Output the (x, y) coordinate of the center of the cell containing the given text.  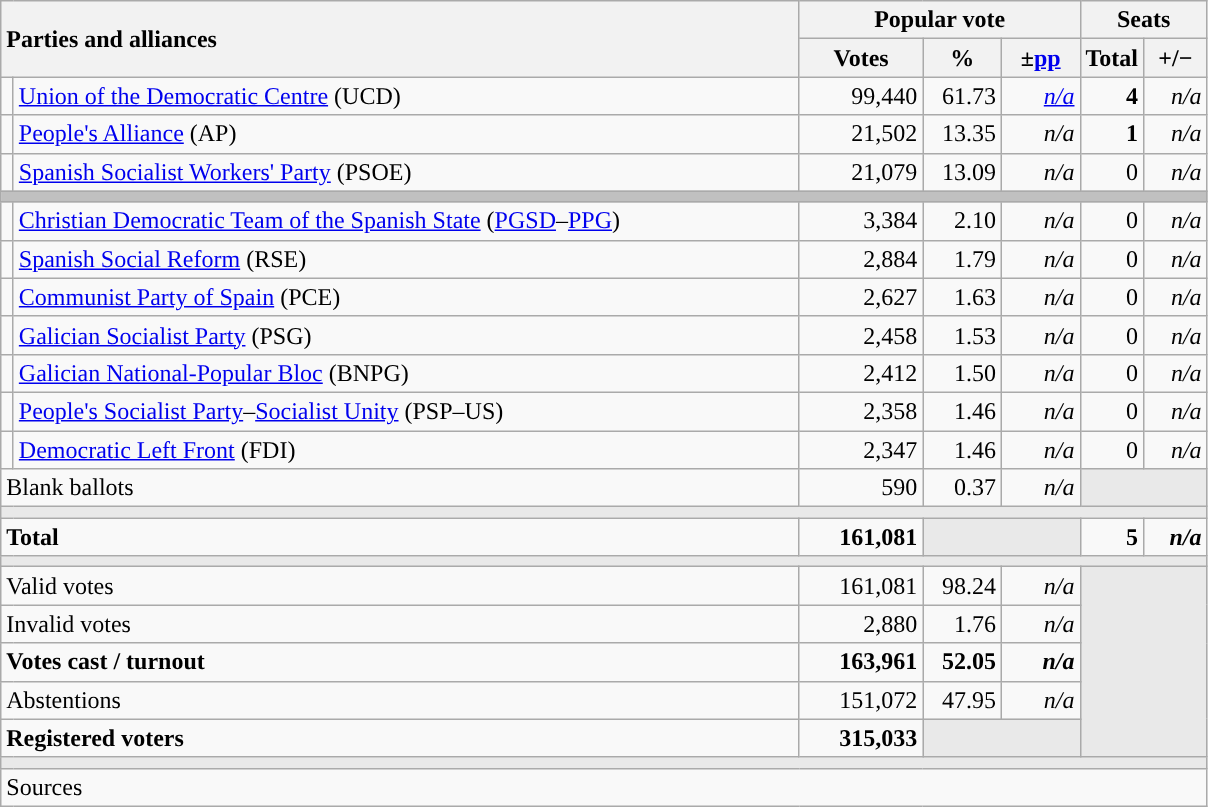
2,458 (861, 335)
+/− (1176, 58)
1.53 (962, 335)
Popular vote (940, 20)
13.35 (962, 134)
2,412 (861, 373)
0.37 (962, 488)
Galician National-Popular Bloc (BNPG) (406, 373)
99,440 (861, 96)
1.63 (962, 297)
5 (1112, 537)
Communist Party of Spain (PCE) (406, 297)
163,961 (861, 662)
13.09 (962, 172)
Blank ballots (400, 488)
Seats (1144, 20)
2,880 (861, 624)
1 (1112, 134)
Sources (604, 787)
47.95 (962, 700)
Democratic Left Front (FDI) (406, 449)
1.50 (962, 373)
% (962, 58)
4 (1112, 96)
315,033 (861, 738)
590 (861, 488)
21,502 (861, 134)
Parties and alliances (400, 39)
1.76 (962, 624)
Spanish Social Reform (RSE) (406, 259)
Registered voters (400, 738)
2,347 (861, 449)
Galician Socialist Party (PSG) (406, 335)
52.05 (962, 662)
21,079 (861, 172)
1.79 (962, 259)
Christian Democratic Team of the Spanish State (PGSD–PPG) (406, 221)
Spanish Socialist Workers' Party (PSOE) (406, 172)
3,384 (861, 221)
2,627 (861, 297)
61.73 (962, 96)
People's Alliance (AP) (406, 134)
People's Socialist Party–Socialist Unity (PSP–US) (406, 411)
151,072 (861, 700)
2,884 (861, 259)
Votes (861, 58)
Valid votes (400, 586)
Abstentions (400, 700)
Invalid votes (400, 624)
±pp (1040, 58)
2,358 (861, 411)
Votes cast / turnout (400, 662)
2.10 (962, 221)
Union of the Democratic Centre (UCD) (406, 96)
98.24 (962, 586)
